Provide the (X, Y) coordinate of the cell's center where the given text is located.  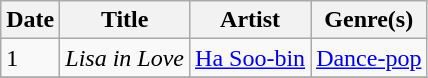
Dance-pop (369, 58)
Date (30, 20)
Lisa in Love (125, 58)
1 (30, 58)
Genre(s) (369, 20)
Title (125, 20)
Ha Soo-bin (250, 58)
Artist (250, 20)
